Identify which cell holds the provided text, then report its [X, Y] central coordinate. 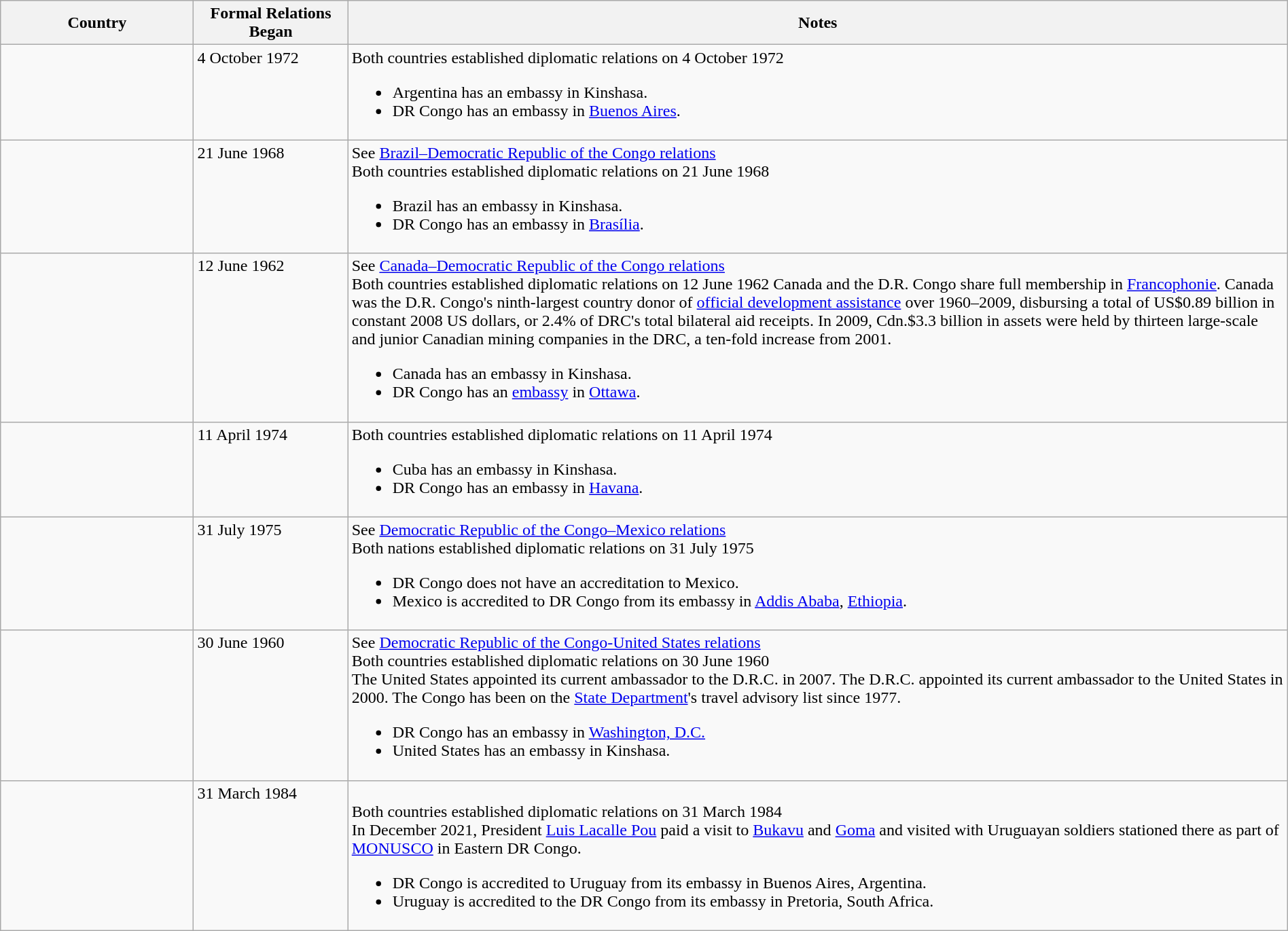
Formal Relations Began [270, 23]
Both countries established diplomatic relations on 4 October 1972Argentina has an embassy in Kinshasa.DR Congo has an embassy in Buenos Aires. [818, 92]
Notes [818, 23]
4 October 1972 [270, 92]
11 April 1974 [270, 469]
12 June 1962 [270, 337]
Both countries established diplomatic relations on 11 April 1974Cuba has an embassy in Kinshasa.DR Congo has an embassy in Havana. [818, 469]
31 July 1975 [270, 573]
21 June 1968 [270, 197]
30 June 1960 [270, 705]
31 March 1984 [270, 856]
Country [97, 23]
